Identify which cell holds the provided text, then report its [x, y] central coordinate. 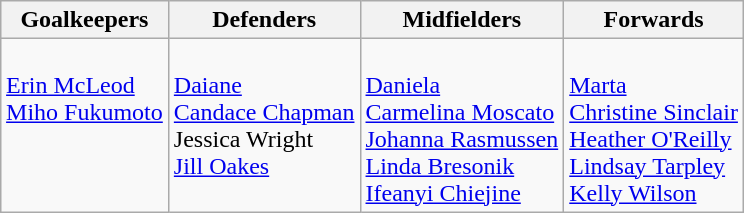
Daiane Candace Chapman Jessica Wright Jill Oakes [264, 126]
Defenders [264, 20]
Erin McLeod Miho Fukumoto [85, 126]
Forwards [654, 20]
Midfielders [462, 20]
Daniela Carmelina Moscato Johanna Rasmussen Linda Bresonik Ifeanyi Chiejine [462, 126]
Goalkeepers [85, 20]
Marta Christine Sinclair Heather O'Reilly Lindsay Tarpley Kelly Wilson [654, 126]
